Search for the cell housing the specified text and yield its (x, y) center coordinate. 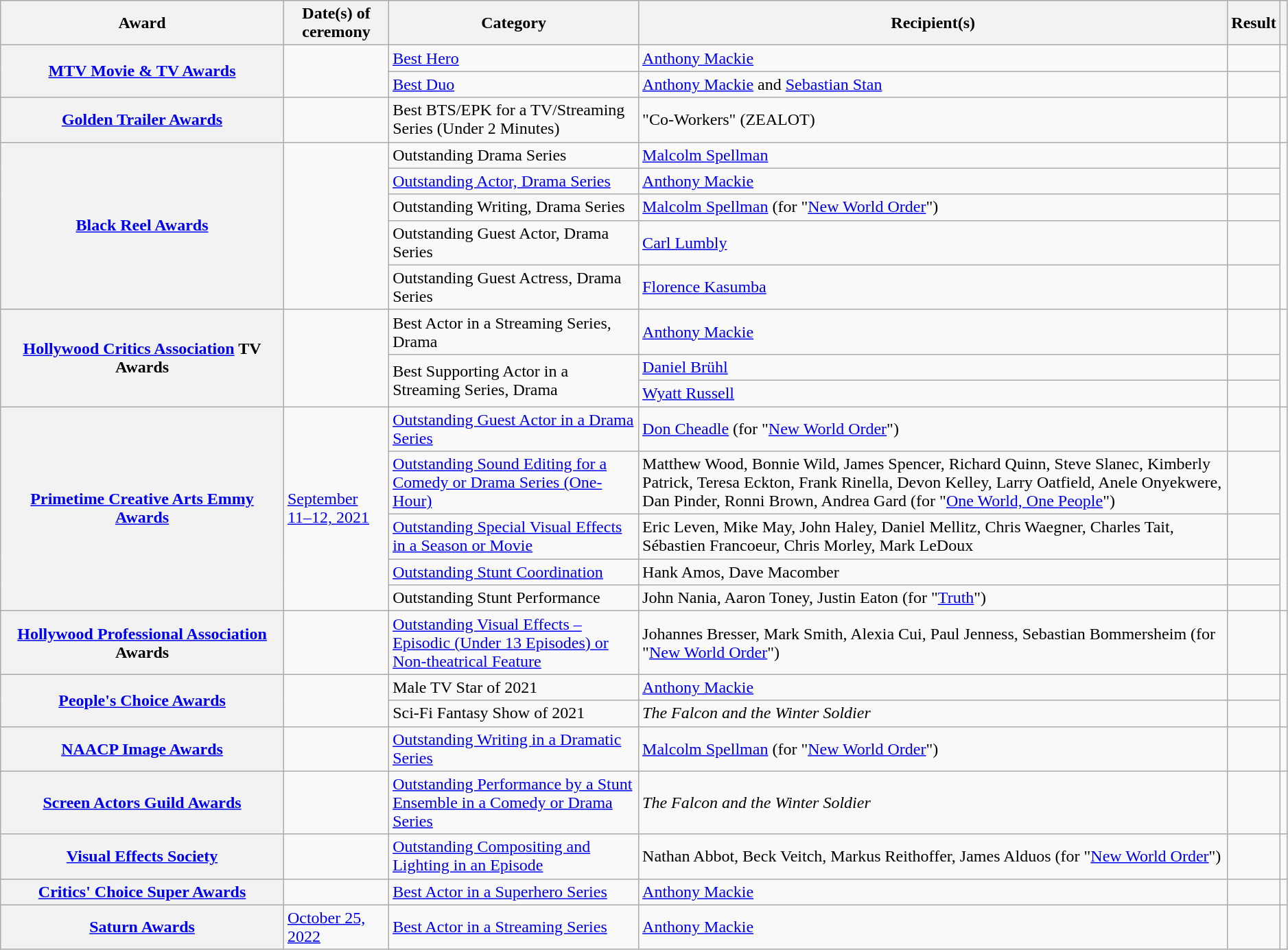
John Nania, Aaron Toney, Justin Eaton (for "Truth") (933, 598)
Anthony Mackie and Sebastian Stan (933, 84)
Hank Amos, Dave Macomber (933, 572)
Date(s) of ceremony (336, 23)
Malcolm Spellman (933, 155)
Best BTS/EPK for a TV/Streaming Series (Under 2 Minutes) (514, 119)
Sci-Fi Fantasy Show of 2021 (514, 713)
Hollywood Critics Association TV Awards (143, 358)
Best Actor in a Superhero Series (514, 892)
Outstanding Guest Actor in a Drama Series (514, 428)
Outstanding Special Visual Effects in a Season or Movie (514, 536)
Recipient(s) (933, 23)
Outstanding Compositing and Lighting in an Episode (514, 856)
Outstanding Writing, Drama Series (514, 207)
Wyatt Russell (933, 393)
Eric Leven, Mike May, John Haley, Daniel Mellitz, Chris Waegner, Charles Tait, Sébastien Francoeur, Chris Morley, Mark LeDoux (933, 536)
Outstanding Writing in a Dramatic Series (514, 749)
Critics' Choice Super Awards (143, 892)
October 25, 2022 (336, 927)
People's Choice Awards (143, 700)
Outstanding Guest Actress, Drama Series (514, 287)
Best Supporting Actor in a Streaming Series, Drama (514, 380)
Award (143, 23)
NAACP Image Awards (143, 749)
Don Cheadle (for "New World Order") (933, 428)
Outstanding Performance by a Stunt Ensemble in a Comedy or Drama Series (514, 803)
Best Hero (514, 58)
Outstanding Drama Series (514, 155)
Daniel Brühl (933, 367)
Outstanding Guest Actor, Drama Series (514, 243)
Golden Trailer Awards (143, 119)
Carl Lumbly (933, 243)
Best Actor in a Streaming Series (514, 927)
Result (1254, 23)
Primetime Creative Arts Emmy Awards (143, 508)
Hollywood Professional Association Awards (143, 643)
Visual Effects Society (143, 856)
Outstanding Actor, Drama Series (514, 181)
Florence Kasumba (933, 287)
Screen Actors Guild Awards (143, 803)
Outstanding Visual Effects – Episodic (Under 13 Episodes) or Non-theatrical Feature (514, 643)
"Co-Workers" (ZEALOT) (933, 119)
Johannes Bresser, Mark Smith, Alexia Cui, Paul Jenness, Sebastian Bommersheim (for "New World Order") (933, 643)
Saturn Awards (143, 927)
Outstanding Sound Editing for a Comedy or Drama Series (One-Hour) (514, 483)
September 11–12, 2021 (336, 508)
Category (514, 23)
Outstanding Stunt Performance (514, 598)
Outstanding Stunt Coordination (514, 572)
Nathan Abbot, Beck Veitch, Markus Reithoffer, James Alduos (for "New World Order") (933, 856)
Black Reel Awards (143, 226)
Male TV Star of 2021 (514, 687)
MTV Movie & TV Awards (143, 71)
Best Duo (514, 84)
Best Actor in a Streaming Series, Drama (514, 332)
